Extract the [x, y] coordinate from the center of the cell holding the provided text.  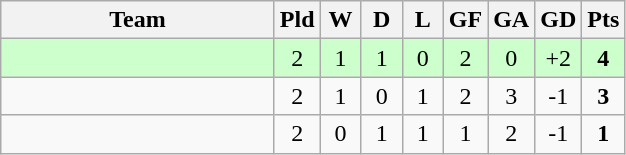
Pld [297, 20]
Team [138, 20]
Pts [604, 20]
W [340, 20]
4 [604, 58]
L [422, 20]
GA [512, 20]
GF [465, 20]
GD [558, 20]
+2 [558, 58]
D [382, 20]
